From the cell containing the given text, extract its center point as (X, Y) coordinate. 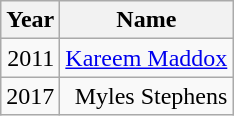
Myles Stephens (146, 96)
Name (146, 20)
Kareem Maddox (146, 58)
2011 (30, 58)
2017 (30, 96)
Year (30, 20)
